Scan for the cell matching the given text and deliver its [x, y] coordinate at center. 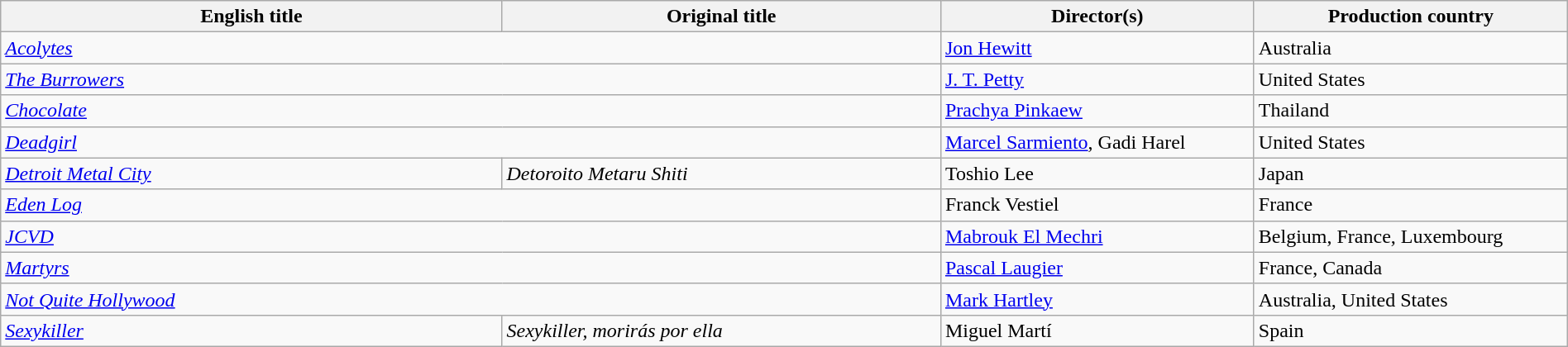
Chocolate [471, 111]
Australia [1411, 48]
Belgium, France, Luxembourg [1411, 236]
Production country [1411, 17]
Original title [721, 17]
France [1411, 205]
Thailand [1411, 111]
Prachya Pinkaew [1097, 111]
Detoroito Metaru Shiti [721, 173]
Not Quite Hollywood [471, 299]
Pascal Laugier [1097, 268]
English title [251, 17]
Director(s) [1097, 17]
Deadgirl [471, 142]
Marcel Sarmiento, Gadi Harel [1097, 142]
Eden Log [471, 205]
Mabrouk El Mechri [1097, 236]
Sexykiller [251, 330]
Acolytes [471, 48]
Australia, United States [1411, 299]
Detroit Metal City [251, 173]
JCVD [471, 236]
Sexykiller, morirás por ella [721, 330]
Martyrs [471, 268]
J. T. Petty [1097, 79]
Mark Hartley [1097, 299]
The Burrowers [471, 79]
Toshio Lee [1097, 173]
Jon Hewitt [1097, 48]
Miguel Martí [1097, 330]
France, Canada [1411, 268]
Japan [1411, 173]
Spain [1411, 330]
Franck Vestiel [1097, 205]
